Search for the cell housing the specified text and yield its [X, Y] center coordinate. 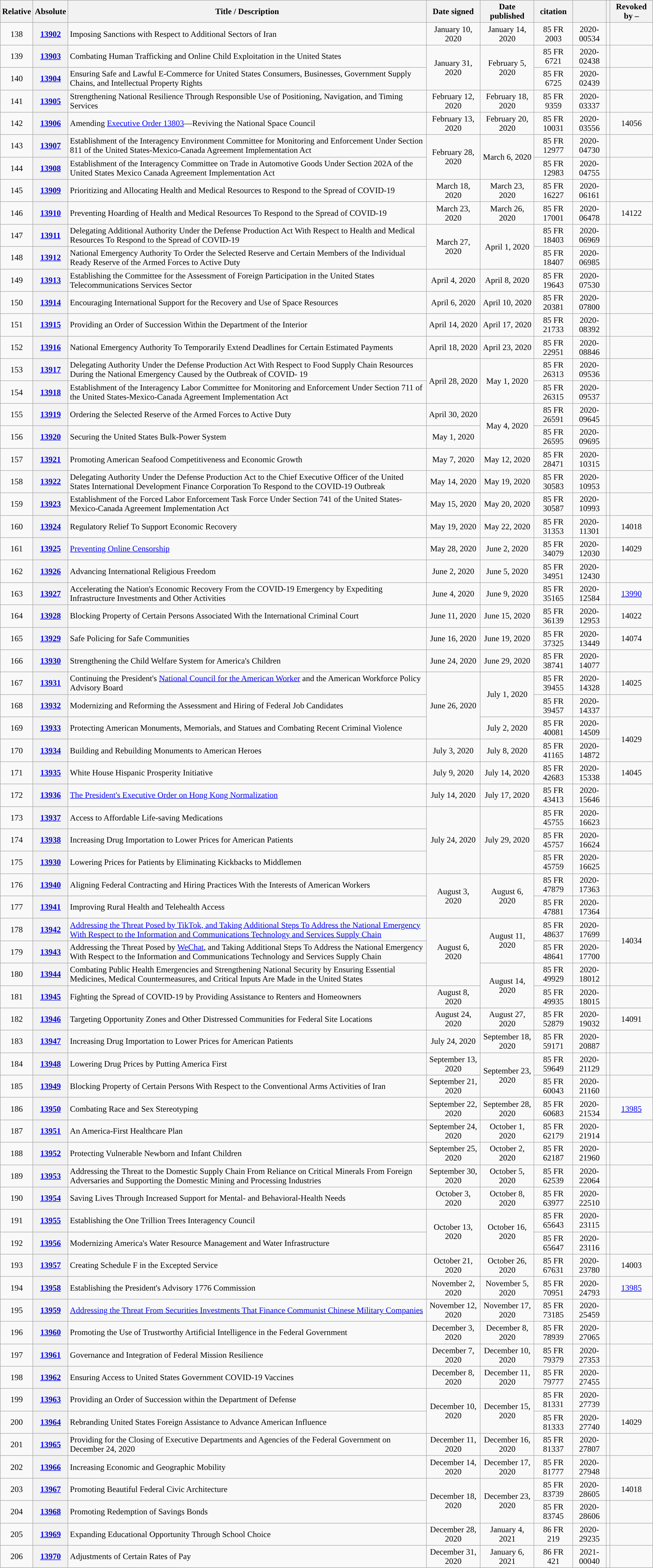
Absolute [51, 12]
14003 [631, 1265]
13950 [51, 1109]
Access to Affordable Life-saving Medications [247, 818]
September 24, 2020 [453, 1131]
Aligning Federal Contracting and Hiring Practices With the Interests of American Workers [247, 884]
13946 [51, 1019]
85 FR 10031 [553, 123]
Accelerating the Nation's Economic Recovery From the COVID-19 Emergency by Expediting Infrastructure Investments and Other Activities [247, 593]
December 18, 2020 [453, 1501]
85 FR 26313 [553, 370]
13933 [51, 728]
2020-20887 [589, 1041]
170 [17, 750]
85 FR 81337 [553, 1445]
13924 [51, 527]
September 23, 2020 [507, 1075]
August 14, 2020 [507, 985]
2020-28606 [589, 1512]
April 4, 2020 [453, 280]
13957 [51, 1265]
Modernizing America's Water Resource Management and Water Infrastructure [247, 1243]
164 [17, 616]
152 [17, 348]
13960 [51, 1333]
197 [17, 1355]
187 [17, 1131]
Adjustments of Certain Rates of Pay [247, 1556]
85 FR 62187 [553, 1154]
13931 [51, 684]
156 [17, 437]
85 FR 62179 [553, 1131]
13903 [51, 56]
201 [17, 1445]
citation [553, 12]
13921 [51, 459]
June 29, 2020 [507, 661]
85 FR 40081 [553, 728]
January 31, 2020 [453, 67]
144 [17, 168]
142 [17, 123]
Ensuring Access to United States Government COVID-19 Vaccines [247, 1377]
2020-08392 [589, 325]
2020-21914 [589, 1131]
13902 [51, 34]
Increasing Economic and Geographic Mobility [247, 1467]
April 1, 2020 [507, 246]
2020-02439 [589, 78]
182 [17, 1019]
Strengthening the Child Welfare System for America's Children [247, 661]
Governance and Integration of Federal Mission Resilience [247, 1355]
14056 [631, 123]
October 2, 2020 [507, 1154]
140 [17, 78]
195 [17, 1310]
November 12, 2020 [453, 1310]
85 FR 36139 [553, 616]
Protecting American Monuments, Memorials, and Statues and Combating Recent Criminal Violence [247, 728]
2020-27740 [589, 1422]
2020-11301 [589, 527]
July 1, 2020 [507, 695]
2020-27353 [589, 1355]
2020-15646 [589, 795]
13963 [51, 1400]
Promoting Redemption of Savings Bonds [247, 1512]
December 31, 2020 [453, 1556]
14045 [631, 773]
13956 [51, 1243]
85 FR 81331 [553, 1400]
166 [17, 661]
150 [17, 303]
85 FR 48641 [553, 952]
204 [17, 1512]
2020-12953 [589, 616]
176 [17, 884]
January 14, 2020 [507, 34]
Encouraging International Support for the Recovery and Use of Space Resources [247, 303]
155 [17, 414]
13990 [631, 593]
138 [17, 34]
Rebranding United States Foreign Assistance to Advance American Influence [247, 1422]
February 12, 2020 [453, 101]
85 FR 65643 [553, 1220]
13925 [51, 549]
May 12, 2020 [507, 459]
June 19, 2020 [507, 638]
An America-First Healthcare Plan [247, 1131]
2020-22510 [589, 1198]
193 [17, 1265]
February 28, 2020 [453, 157]
174 [17, 840]
85 FR 19643 [553, 280]
2020-29235 [589, 1534]
Fighting the Spread of COVID-19 by Providing Assistance to Renters and Homeowners [247, 997]
85 FR 9359 [553, 101]
14022 [631, 616]
Combating Human Trafficking and Online Child Exploitation in the United States [247, 56]
85 FR 62539 [553, 1176]
Establishing the One Trillion Trees Interagency Council [247, 1220]
85 FR 65647 [553, 1243]
13966 [51, 1467]
13967 [51, 1490]
November 5, 2020 [507, 1288]
13961 [51, 1355]
December 17, 2020 [507, 1467]
Modernizing and Reforming the Assessment and Hiring of Federal Job Candidates [247, 706]
April 6, 2020 [453, 303]
143 [17, 146]
May 14, 2020 [453, 482]
13947 [51, 1041]
Amending Executive Order 13803—Reviving the National Space Council [247, 123]
August 8, 2020 [453, 997]
Providing for the Closing of Executive Departments and Agencies of the Federal Government on December 24, 2020 [247, 1445]
13951 [51, 1131]
2020-27739 [589, 1400]
May 20, 2020 [507, 504]
November 2, 2020 [453, 1288]
2020-06985 [589, 257]
13941 [51, 907]
Addressing the Threat From Securities Investments That Finance Communist Chinese Military Companies [247, 1310]
85 FR 30587 [553, 504]
85 FR 67631 [553, 1265]
2020-25459 [589, 1310]
White House Hispanic Prosperity Initiative [247, 773]
Building and Rebuilding Monuments to American Heroes [247, 750]
13969 [51, 1534]
2020-14872 [589, 750]
163 [17, 593]
January 10, 2020 [453, 34]
2020-27455 [589, 1377]
September 21, 2020 [453, 1086]
2020-14337 [589, 706]
February 5, 2020 [507, 67]
194 [17, 1288]
13917 [51, 370]
199 [17, 1400]
13923 [51, 504]
85 FR 59171 [553, 1041]
173 [17, 818]
August 3, 2020 [453, 896]
139 [17, 56]
85 FR 20381 [553, 303]
190 [17, 1198]
186 [17, 1109]
85 FR 43413 [553, 795]
2020-12430 [589, 571]
189 [17, 1176]
13970 [51, 1556]
85 FR 2003 [553, 34]
Blocking Property of Certain Persons Associated With the International Criminal Court [247, 616]
Expanding Educational Opportunity Through School Choice [247, 1534]
2020-24793 [589, 1288]
September 22, 2020 [453, 1109]
181 [17, 997]
2020-10953 [589, 482]
85 FR 34951 [553, 571]
October 16, 2020 [507, 1232]
July 29, 2020 [507, 840]
85 FR 26591 [553, 414]
171 [17, 773]
Providing an Order of Succession Within the Department of the Interior [247, 325]
June 4, 2020 [453, 593]
October 26, 2020 [507, 1265]
April 17, 2020 [507, 325]
2020-21960 [589, 1154]
85 FR 79379 [553, 1355]
85 FR 48637 [553, 929]
March 27, 2020 [453, 246]
13915 [51, 325]
2020-09536 [589, 370]
13945 [51, 997]
85 FR 12977 [553, 146]
2020-21129 [589, 1064]
13949 [51, 1086]
147 [17, 235]
13952 [51, 1154]
September 13, 2020 [453, 1064]
July 8, 2020 [507, 750]
85 FR 59649 [553, 1064]
June 15, 2020 [507, 616]
2020-12030 [589, 549]
July 2, 2020 [507, 728]
Preventing Hoarding of Health and Medical Resources To Respond to the Spread of COVID-19 [247, 213]
March 26, 2020 [507, 213]
13948 [51, 1064]
National Emergency Authority To Temporarily Extend Deadlines for Certain Estimated Payments [247, 348]
13914 [51, 303]
2020-18015 [589, 997]
85 FR 81333 [553, 1422]
August 27, 2020 [507, 1019]
177 [17, 907]
85 FR 6721 [553, 56]
2020-06478 [589, 213]
13913 [51, 280]
April 18, 2020 [453, 348]
85 FR 30583 [553, 482]
Revoked by – [631, 12]
85 FR 49935 [553, 997]
Date signed [453, 12]
2020-17364 [589, 907]
13926 [51, 571]
85 FR 22951 [553, 348]
June 11, 2020 [453, 616]
August 11, 2020 [507, 941]
13908 [51, 168]
85 FR 47881 [553, 907]
2020-04730 [589, 146]
December 14, 2020 [453, 1467]
2020-07800 [589, 303]
April 10, 2020 [507, 303]
December 3, 2020 [453, 1333]
Relative [17, 12]
2020-13449 [589, 638]
85 FR 18407 [553, 257]
158 [17, 482]
2020-22064 [589, 1176]
2020-14328 [589, 684]
13934 [51, 750]
191 [17, 1220]
200 [17, 1422]
85 FR 78939 [553, 1333]
December 28, 2020 [453, 1534]
2020-16625 [589, 862]
149 [17, 280]
2020-02438 [589, 56]
196 [17, 1333]
162 [17, 571]
Saving Lives Through Increased Support for Mental- and Behavioral-Health Needs [247, 1198]
Establishing the President's Advisory 1776 Commission [247, 1288]
Promoting Beautiful Federal Civic Architecture [247, 1490]
2020-08846 [589, 348]
Combating Race and Sex Stereotyping [247, 1109]
85 FR 45755 [553, 818]
13942 [51, 929]
159 [17, 504]
202 [17, 1467]
August 24, 2020 [453, 1019]
13953 [51, 1176]
13916 [51, 348]
14025 [631, 684]
May 22, 2020 [507, 527]
14034 [631, 941]
192 [17, 1243]
85 FR 83745 [553, 1512]
Providing an Order of Succession within the Department of Defense [247, 1400]
2020-17699 [589, 929]
2020-06969 [589, 235]
September 18, 2020 [507, 1041]
86 FR 219 [553, 1534]
198 [17, 1377]
85 FR 60683 [553, 1109]
2020-21160 [589, 1086]
2020-27948 [589, 1467]
2021-00040 [589, 1556]
Delegating Additional Authority Under the Defense Production Act With Respect to Health and Medical Resources To Respond to the Spread of COVID-19 [247, 235]
Date published [507, 12]
Imposing Sanctions with Respect to Additional Sectors of Iran [247, 34]
13935 [51, 773]
85 FR 6725 [553, 78]
July 17, 2020 [507, 795]
14122 [631, 213]
March 18, 2020 [453, 191]
February 20, 2020 [507, 123]
85 FR 17001 [553, 213]
148 [17, 257]
169 [17, 728]
Establishing the Committee for the Assessment of Foreign Participation in the United States Telecommunications Services Sector [247, 280]
June 24, 2020 [453, 661]
September 25, 2020 [453, 1154]
Regulatory Relief To Support Economic Recovery [247, 527]
December 16, 2020 [507, 1445]
203 [17, 1490]
85 FR 21733 [553, 325]
13943 [51, 952]
85 FR 16227 [553, 191]
2020-27065 [589, 1333]
October 1, 2020 [507, 1131]
April 28, 2020 [453, 381]
13929 [51, 638]
2020-16624 [589, 840]
85 FR 31353 [553, 527]
13968 [51, 1512]
2020-03556 [589, 123]
Lowering Drug Prices by Putting America First [247, 1064]
2020-21534 [589, 1109]
85 FR 63977 [553, 1198]
The President's Executive Order on Hong Kong Normalization [247, 795]
13928 [51, 616]
185 [17, 1086]
December 7, 2020 [453, 1355]
2020-00534 [589, 34]
2020-03337 [589, 101]
2020-09695 [589, 437]
85 FR 35165 [553, 593]
2020-14509 [589, 728]
151 [17, 325]
14091 [631, 1019]
184 [17, 1064]
June 9, 2020 [507, 593]
85 FR 37325 [553, 638]
November 17, 2020 [507, 1310]
October 21, 2020 [453, 1265]
April 23, 2020 [507, 348]
183 [17, 1041]
13905 [51, 101]
Safe Policing for Safe Communities [247, 638]
145 [17, 191]
Lowering Prices for Patients by Eliminating Kickbacks to Middlemen [247, 862]
2020-09645 [589, 414]
86 FR 421 [553, 1556]
June 26, 2020 [453, 706]
13962 [51, 1377]
85 FR 45759 [553, 862]
May 15, 2020 [453, 504]
13910 [51, 213]
13907 [51, 146]
13922 [51, 482]
180 [17, 974]
Securing the United States Bulk-Power System [247, 437]
85 FR 39457 [553, 706]
85 FR 49929 [553, 974]
13911 [51, 235]
October 5, 2020 [507, 1176]
13927 [51, 593]
July 9, 2020 [453, 773]
161 [17, 549]
13919 [51, 414]
2020-18012 [589, 974]
178 [17, 929]
Ensuring Safe and Lawful E-Commerce for United States Consumers, Businesses, Government Supply Chains, and Intellectual Property Rights [247, 78]
2020-16623 [589, 818]
13954 [51, 1198]
2020-09537 [589, 392]
Protecting Vulnerable Newborn and Infant Children [247, 1154]
13904 [51, 78]
Continuing the President's National Council for the American Worker and the American Workforce Policy Advisory Board [247, 684]
160 [17, 527]
188 [17, 1154]
December 15, 2020 [507, 1411]
May 28, 2020 [453, 549]
July 3, 2020 [453, 750]
85 FR 52879 [553, 1019]
154 [17, 392]
2020-04755 [589, 168]
Establishment of the Forced Labor Enforcement Task Force Under Section 741 of the United States- Mexico-Canada Agreement Implementation Act [247, 504]
2020-23115 [589, 1220]
2020-06161 [589, 191]
85 FR 47879 [553, 884]
13918 [51, 392]
May 4, 2020 [507, 426]
2020-19032 [589, 1019]
June 5, 2020 [507, 571]
13940 [51, 884]
National Emergency Authority To Order the Selected Reserve and Certain Members of the Individual Ready Reserve of the Armed Forces to Active Duty [247, 257]
2020-17700 [589, 952]
February 18, 2020 [507, 101]
13944 [51, 974]
Blocking Property of Certain Persons With Respect to the Conventional Arms Activities of Iran [247, 1086]
85 FR 45757 [553, 840]
141 [17, 101]
13906 [51, 123]
2020-07530 [589, 280]
Ordering the Selected Reserve of the Armed Forces to Active Duty [247, 414]
January 4, 2021 [507, 1534]
December 23, 2020 [507, 1501]
13912 [51, 257]
168 [17, 706]
85 FR 12983 [553, 168]
Promoting the Use of Trustworthy Artificial Intelligence in the Federal Government [247, 1333]
13937 [51, 818]
September 28, 2020 [507, 1109]
85 FR 42683 [553, 773]
2020-28605 [589, 1490]
Improving Rural Health and Telehealth Access [247, 907]
April 8, 2020 [507, 280]
April 14, 2020 [453, 325]
April 30, 2020 [453, 414]
85 FR 39455 [553, 684]
85 FR 34079 [553, 549]
2020-12584 [589, 593]
153 [17, 370]
13938 [51, 840]
175 [17, 862]
Strengthening National Resilience Through Responsible Use of Positioning, Navigation, and Timing Services [247, 101]
October 8, 2020 [507, 1198]
167 [17, 684]
13958 [51, 1288]
Prioritizing and Allocating Health and Medical Resources to Respond to the Spread of COVID-19 [247, 191]
13964 [51, 1422]
13932 [51, 706]
14074 [631, 638]
206 [17, 1556]
2020-10993 [589, 504]
205 [17, 1534]
September 30, 2020 [453, 1176]
October 3, 2020 [453, 1198]
146 [17, 213]
May 7, 2020 [453, 459]
13955 [51, 1220]
2020-14077 [589, 661]
85 FR 73185 [553, 1310]
13936 [51, 795]
June 16, 2020 [453, 638]
179 [17, 952]
February 13, 2020 [453, 123]
January 6, 2021 [507, 1556]
13965 [51, 1445]
13959 [51, 1310]
Creating Schedule F in the Excepted Service [247, 1265]
2020-17363 [589, 884]
Promoting American Seafood Competitiveness and Economic Growth [247, 459]
2020-23116 [589, 1243]
2020-27807 [589, 1445]
2020-23780 [589, 1265]
85 FR 81777 [553, 1467]
85 FR 79777 [553, 1377]
85 FR 60043 [553, 1086]
85 FR 41165 [553, 750]
85 FR 38741 [553, 661]
165 [17, 638]
Preventing Online Censorship [247, 549]
13909 [51, 191]
October 13, 2020 [453, 1232]
Targeting Opportunity Zones and Other Distressed Communities for Federal Site Locations [247, 1019]
13920 [51, 437]
85 FR 83739 [553, 1490]
Advancing International Religious Freedom [247, 571]
157 [17, 459]
85 FR 70951 [553, 1288]
85 FR 26595 [553, 437]
85 FR 18403 [553, 235]
85 FR 26315 [553, 392]
March 6, 2020 [507, 157]
2020-15338 [589, 773]
172 [17, 795]
Title / Description [247, 12]
85 FR 28471 [553, 459]
2020-10315 [589, 459]
